Find where the given text appears and provide that cell's center as [x, y] coordinate. 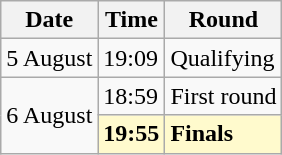
18:59 [132, 96]
6 August [50, 115]
First round [224, 96]
Finals [224, 134]
Date [50, 20]
19:55 [132, 134]
Round [224, 20]
19:09 [132, 58]
5 August [50, 58]
Time [132, 20]
Qualifying [224, 58]
